Identify which cell holds the provided text, then report its (X, Y) central coordinate. 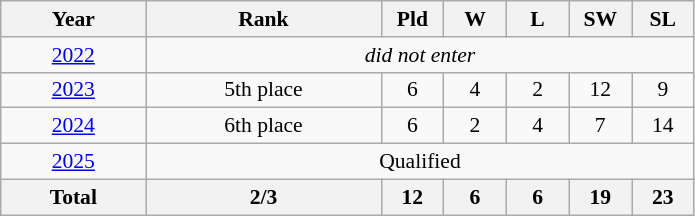
2023 (74, 90)
Total (74, 197)
14 (664, 126)
2022 (74, 55)
W (476, 19)
19 (600, 197)
6th place (264, 126)
L (538, 19)
SW (600, 19)
7 (600, 126)
5th place (264, 90)
Qualified (420, 162)
9 (664, 90)
Year (74, 19)
2024 (74, 126)
2025 (74, 162)
23 (664, 197)
did not enter (420, 55)
2/3 (264, 197)
Pld (412, 19)
Rank (264, 19)
SL (664, 19)
